Search for the cell housing the specified text and yield its [x, y] center coordinate. 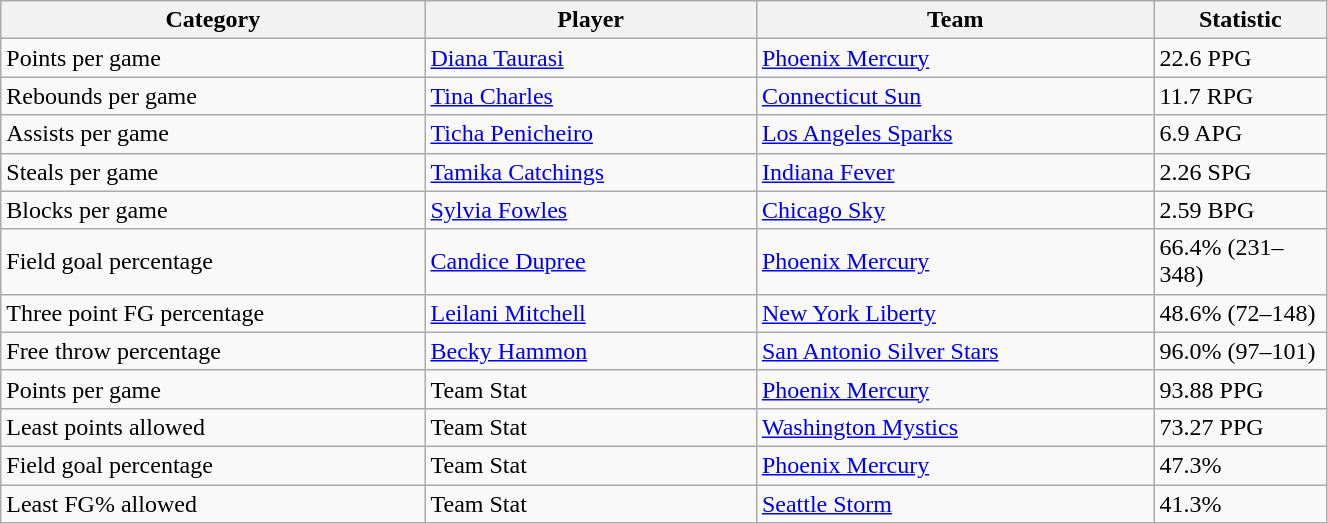
Indiana Fever [955, 172]
Player [590, 20]
Washington Mystics [955, 427]
41.3% [1240, 503]
93.88 PPG [1240, 389]
Tina Charles [590, 96]
47.3% [1240, 465]
Steals per game [213, 172]
Seattle Storm [955, 503]
New York Liberty [955, 313]
Sylvia Fowles [590, 210]
22.6 PPG [1240, 58]
Becky Hammon [590, 351]
2.26 SPG [1240, 172]
66.4% (231–348) [1240, 262]
Rebounds per game [213, 96]
Diana Taurasi [590, 58]
Chicago Sky [955, 210]
Team [955, 20]
Statistic [1240, 20]
2.59 BPG [1240, 210]
Candice Dupree [590, 262]
Three point FG percentage [213, 313]
Tamika Catchings [590, 172]
73.27 PPG [1240, 427]
48.6% (72–148) [1240, 313]
Least points allowed [213, 427]
San Antonio Silver Stars [955, 351]
Blocks per game [213, 210]
11.7 RPG [1240, 96]
Connecticut Sun [955, 96]
Least FG% allowed [213, 503]
Assists per game [213, 134]
Free throw percentage [213, 351]
6.9 APG [1240, 134]
Ticha Penicheiro [590, 134]
Los Angeles Sparks [955, 134]
Leilani Mitchell [590, 313]
96.0% (97–101) [1240, 351]
Category [213, 20]
